Find where the given text appears and provide that cell's center as [X, Y] coordinate. 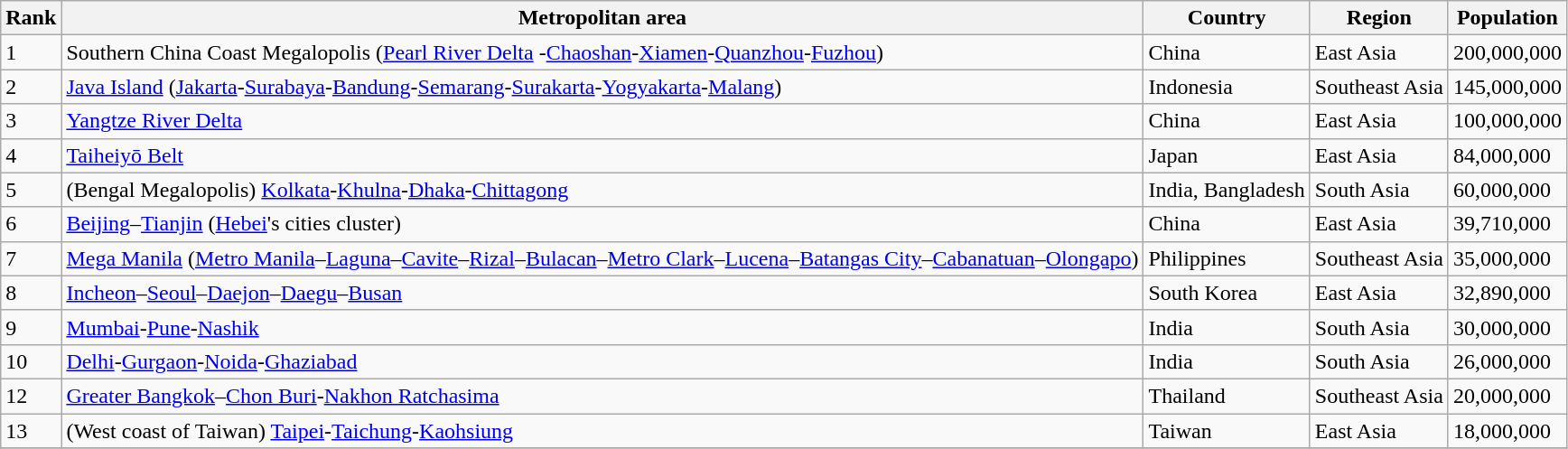
7 [31, 258]
60,000,000 [1507, 190]
26,000,000 [1507, 361]
Delhi-Gurgaon-Noida-Ghaziabad [602, 361]
Philippines [1227, 258]
84,000,000 [1507, 155]
(Bengal Megalopolis) Kolkata-Khulna-Dhaka-Chittagong [602, 190]
39,710,000 [1507, 224]
32,890,000 [1507, 293]
30,000,000 [1507, 327]
South Korea [1227, 293]
Metropolitan area [602, 18]
Mega Manila (Metro Manila–Laguna–Cavite–Rizal–Bulacan–Metro Clark–Lucena–Batangas City–Cabanatuan–Olongapo) [602, 258]
Thailand [1227, 396]
12 [31, 396]
3 [31, 121]
2 [31, 87]
Yangtze River Delta [602, 121]
13 [31, 431]
35,000,000 [1507, 258]
Taiwan [1227, 431]
Greater Bangkok–Chon Buri-Nakhon Ratchasima [602, 396]
Southern China Coast Megalopolis (Pearl River Delta -Chaoshan-Xiamen-Quanzhou-Fuzhou) [602, 52]
Indonesia [1227, 87]
Mumbai-Pune-Nashik [602, 327]
1 [31, 52]
Japan [1227, 155]
Population [1507, 18]
Java Island (Jakarta-Surabaya-Bandung-Semarang-Surakarta-Yogyakarta-Malang) [602, 87]
4 [31, 155]
Rank [31, 18]
20,000,000 [1507, 396]
Country [1227, 18]
9 [31, 327]
200,000,000 [1507, 52]
18,000,000 [1507, 431]
8 [31, 293]
6 [31, 224]
(West coast of Taiwan) Taipei-Taichung-Kaohsiung [602, 431]
Beijing–Tianjin (Hebei's cities cluster) [602, 224]
Region [1378, 18]
Incheon–Seoul–Daejon–Daegu–Busan [602, 293]
India, Bangladesh [1227, 190]
5 [31, 190]
100,000,000 [1507, 121]
145,000,000 [1507, 87]
Taiheiyō Belt [602, 155]
10 [31, 361]
